Capture the cell that displays the provided text and extract its [x, y] central coordinate. 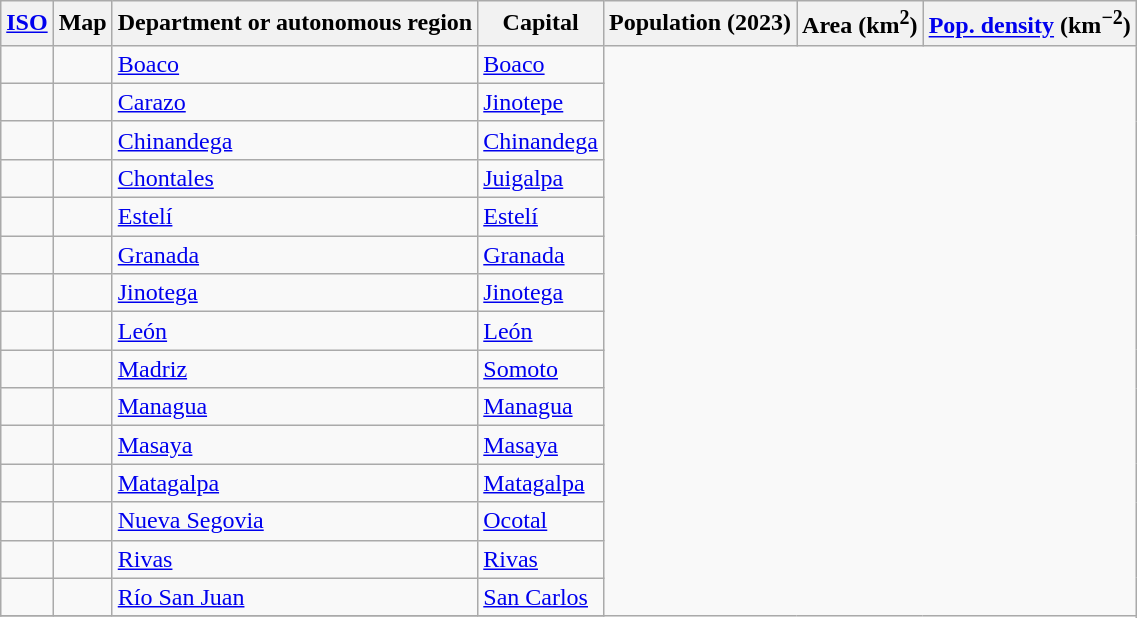
Map [82, 24]
Department or autonomous region [295, 24]
Nueva Segovia [295, 521]
Río San Juan [295, 597]
Somoto [541, 369]
ISO [27, 24]
Capital [541, 24]
Area (km2) [860, 24]
Juigalpa [541, 178]
Ocotal [541, 521]
San Carlos [541, 597]
Population (2023) [700, 24]
Jinotepe [541, 102]
Carazo [295, 102]
Pop. density (km−2) [1030, 24]
Madriz [295, 369]
Chontales [295, 178]
